Locate the cell with the specified text and output its [x, y] center coordinate. 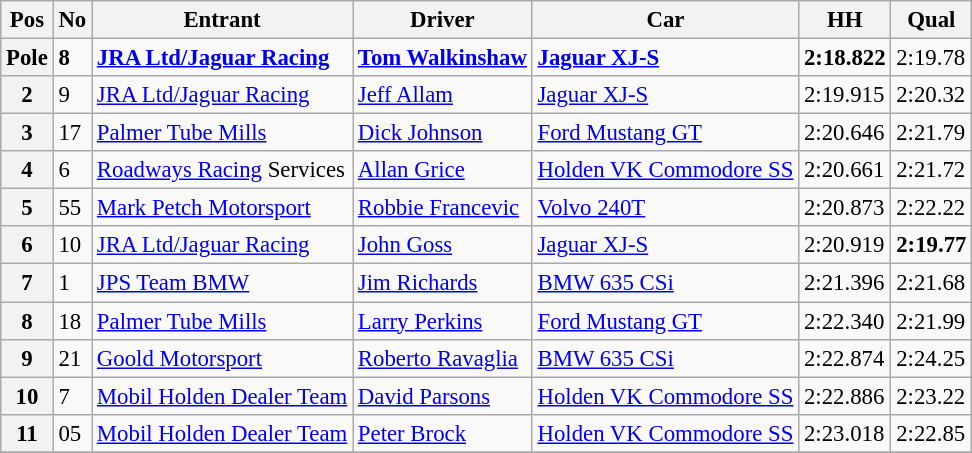
2:22.886 [845, 396]
Dick Johnson [443, 133]
Mark Petch Motorsport [222, 208]
2:20.661 [845, 170]
55 [72, 208]
JPS Team BMW [222, 283]
Goold Motorsport [222, 358]
2:21.99 [932, 321]
4 [27, 170]
2:22.85 [932, 433]
5 [27, 208]
2:19.77 [932, 245]
2:19.915 [845, 95]
05 [72, 433]
Jim Richards [443, 283]
Roadways Racing Services [222, 170]
David Parsons [443, 396]
2:20.873 [845, 208]
John Goss [443, 245]
2:22.22 [932, 208]
HH [845, 20]
2:21.68 [932, 283]
2:18.822 [845, 58]
Peter Brock [443, 433]
Entrant [222, 20]
Pole [27, 58]
No [72, 20]
Pos [27, 20]
2:19.78 [932, 58]
Tom Walkinshaw [443, 58]
17 [72, 133]
Driver [443, 20]
2:23.018 [845, 433]
2:22.340 [845, 321]
2:21.79 [932, 133]
2:20.32 [932, 95]
Allan Grice [443, 170]
1 [72, 283]
2 [27, 95]
2:20.646 [845, 133]
2:22.874 [845, 358]
18 [72, 321]
21 [72, 358]
3 [27, 133]
Qual [932, 20]
2:21.72 [932, 170]
2:24.25 [932, 358]
2:21.396 [845, 283]
Robbie Francevic [443, 208]
Volvo 240T [665, 208]
11 [27, 433]
2:23.22 [932, 396]
Jeff Allam [443, 95]
2:20.919 [845, 245]
Car [665, 20]
Larry Perkins [443, 321]
Roberto Ravaglia [443, 358]
